Scan for the cell matching the given text and deliver its (X, Y) coordinate at center. 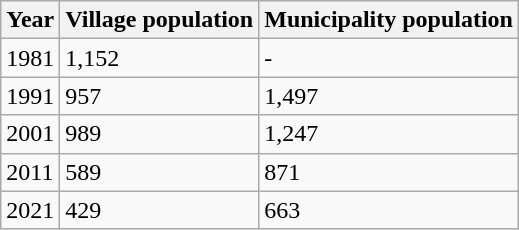
1,152 (160, 58)
Year (30, 20)
663 (389, 210)
Municipality population (389, 20)
871 (389, 172)
1991 (30, 96)
2021 (30, 210)
1,247 (389, 134)
957 (160, 96)
589 (160, 172)
1,497 (389, 96)
1981 (30, 58)
- (389, 58)
2011 (30, 172)
2001 (30, 134)
429 (160, 210)
989 (160, 134)
Village population (160, 20)
